Locate the cell with the specified text and output its [x, y] center coordinate. 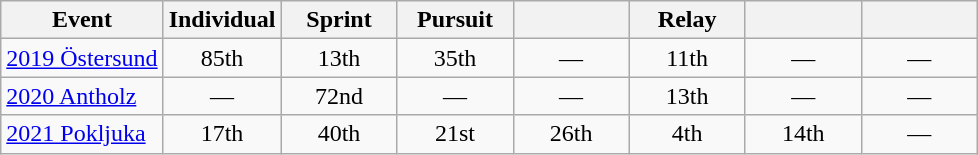
4th [687, 134]
35th [455, 58]
Individual [222, 20]
Relay [687, 20]
11th [687, 58]
40th [339, 134]
72nd [339, 96]
Event [82, 20]
26th [571, 134]
Pursuit [455, 20]
85th [222, 58]
Sprint [339, 20]
2020 Antholz [82, 96]
2021 Pokljuka [82, 134]
17th [222, 134]
21st [455, 134]
14th [803, 134]
2019 Östersund [82, 58]
